Scan for the cell matching the given text and deliver its [X, Y] coordinate at center. 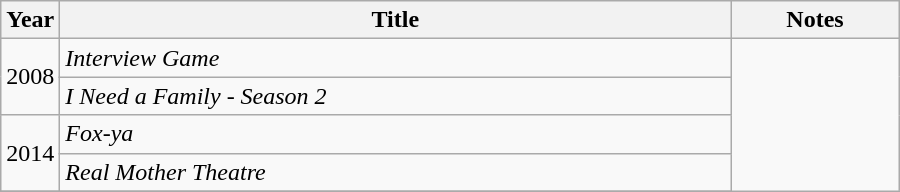
Title [396, 20]
Notes [815, 20]
Year [30, 20]
2008 [30, 77]
2014 [30, 153]
Fox-ya [396, 134]
Interview Game [396, 58]
I Need a Family - Season 2 [396, 96]
Real Mother Theatre [396, 172]
